Output the (x, y) coordinate of the center of the cell containing the given text.  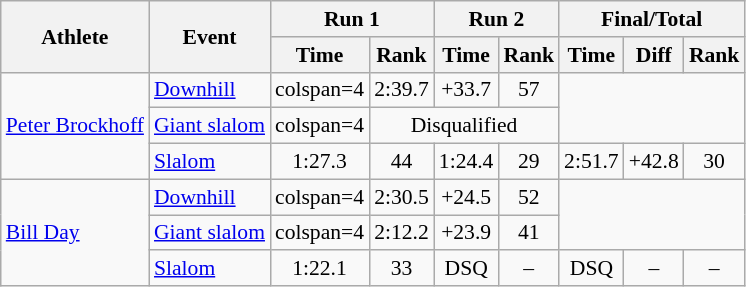
1:24.4 (466, 162)
33 (402, 269)
Diff (654, 55)
Event (210, 36)
Run 2 (496, 19)
29 (528, 162)
52 (528, 197)
2:30.5 (402, 197)
1:27.3 (320, 162)
57 (528, 90)
Final/Total (652, 19)
2:12.2 (402, 233)
Peter Brockhoff (75, 126)
30 (714, 162)
+23.9 (466, 233)
+33.7 (466, 90)
41 (528, 233)
Disqualified (464, 126)
Athlete (75, 36)
+42.8 (654, 162)
+24.5 (466, 197)
2:51.7 (592, 162)
Bill Day (75, 232)
2:39.7 (402, 90)
1:22.1 (320, 269)
44 (402, 162)
Run 1 (352, 19)
